Return (x, y) of the center of cell containing provided text 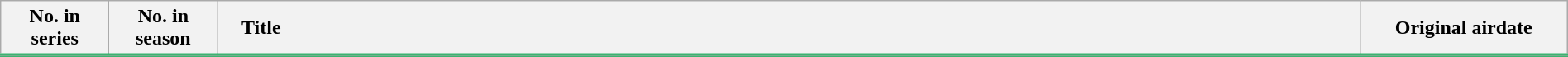
Original airdate (1464, 28)
No. inseries (55, 28)
Title (789, 28)
No. inseason (164, 28)
